For the text-containing cell, return its midpoint in [X, Y] coordinate format. 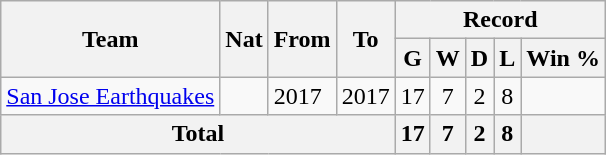
G [412, 58]
Win % [564, 58]
Record [500, 20]
Team [110, 39]
W [448, 58]
From [302, 39]
Total [198, 134]
L [508, 58]
D [479, 58]
San Jose Earthquakes [110, 96]
Nat [244, 39]
To [366, 39]
